Return (X, Y) of the center of cell containing provided text 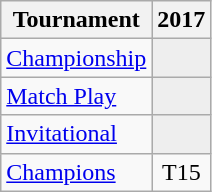
T15 (182, 172)
Tournament (76, 20)
Champions (76, 172)
Invitational (76, 134)
Championship (76, 58)
Match Play (76, 96)
2017 (182, 20)
